Pinpoint the cell where the given text exists, returning its [x, y] midpoint coordinate. 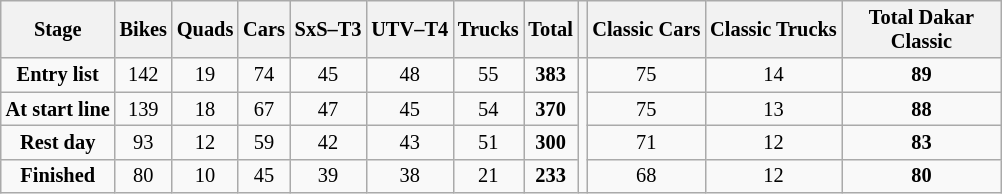
67 [264, 109]
Total Dakar Classic [922, 29]
39 [328, 176]
42 [328, 142]
Quads [205, 29]
Finished [58, 176]
54 [488, 109]
59 [264, 142]
Trucks [488, 29]
88 [922, 109]
21 [488, 176]
UTV–T4 [410, 29]
51 [488, 142]
At start line [58, 109]
48 [410, 75]
89 [922, 75]
SxS–T3 [328, 29]
68 [646, 176]
83 [922, 142]
139 [144, 109]
383 [551, 75]
Bikes [144, 29]
300 [551, 142]
14 [773, 75]
Cars [264, 29]
55 [488, 75]
10 [205, 176]
71 [646, 142]
93 [144, 142]
Stage [58, 29]
47 [328, 109]
Classic Cars [646, 29]
142 [144, 75]
Entry list [58, 75]
13 [773, 109]
74 [264, 75]
19 [205, 75]
233 [551, 176]
38 [410, 176]
370 [551, 109]
Rest day [58, 142]
Classic Trucks [773, 29]
Total [551, 29]
18 [205, 109]
43 [410, 142]
